Detect which cell encompasses the target text, then output its (X, Y) center coordinate. 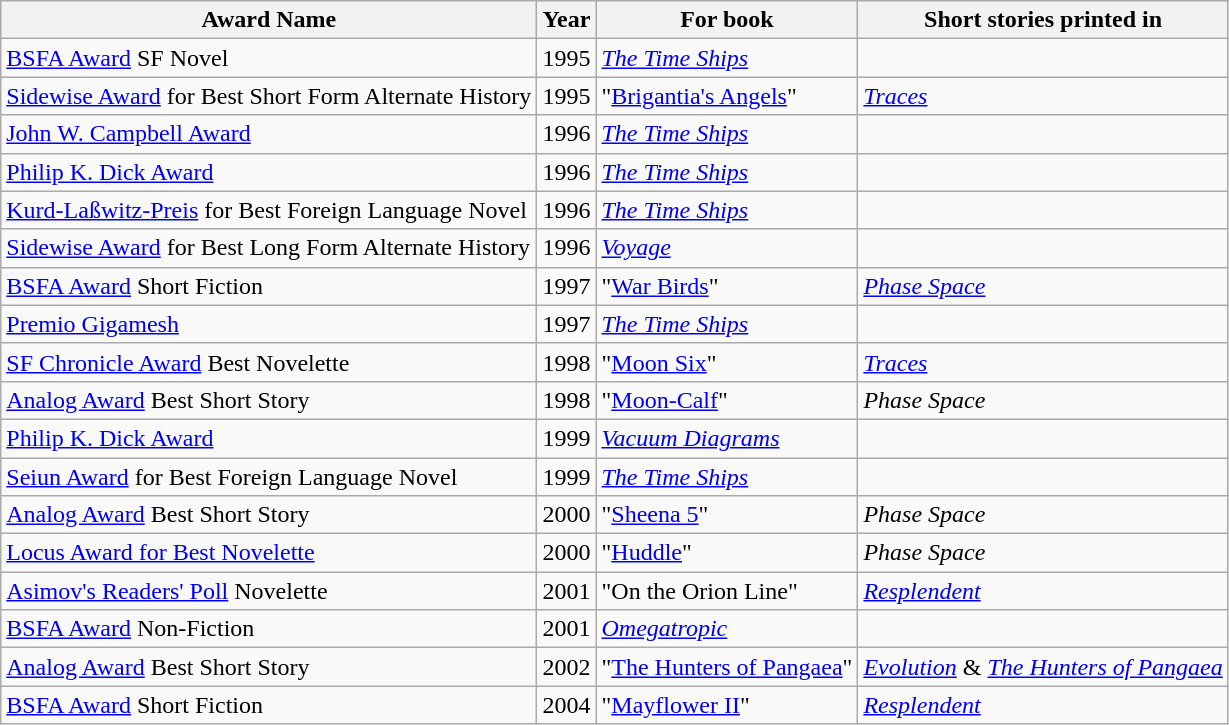
Award Name (269, 20)
2002 (566, 667)
Year (566, 20)
Premio Gigamesh (269, 324)
"The Hunters of Pangaea" (727, 667)
Kurd-Laßwitz-Preis for Best Foreign Language Novel (269, 210)
For book (727, 20)
"Sheena 5" (727, 515)
Sidewise Award for Best Short Form Alternate History (269, 96)
Sidewise Award for Best Long Form Alternate History (269, 248)
"On the Orion Line" (727, 591)
SF Chronicle Award Best Novelette (269, 362)
2004 (566, 705)
BSFA Award Non-Fiction (269, 629)
Seiun Award for Best Foreign Language Novel (269, 477)
"Mayflower II" (727, 705)
Locus Award for Best Novelette (269, 553)
Short stories printed in (1043, 20)
Omegatropic (727, 629)
BSFA Award SF Novel (269, 58)
Evolution & The Hunters of Pangaea (1043, 667)
Vacuum Diagrams (727, 438)
John W. Campbell Award (269, 134)
"Moon-Calf" (727, 400)
"Brigantia's Angels" (727, 96)
"Moon Six" (727, 362)
"Huddle" (727, 553)
"War Birds" (727, 286)
Asimov's Readers' Poll Novelette (269, 591)
Voyage (727, 248)
